Determine the [X, Y] coordinate at the center of the cell enclosing the given text.  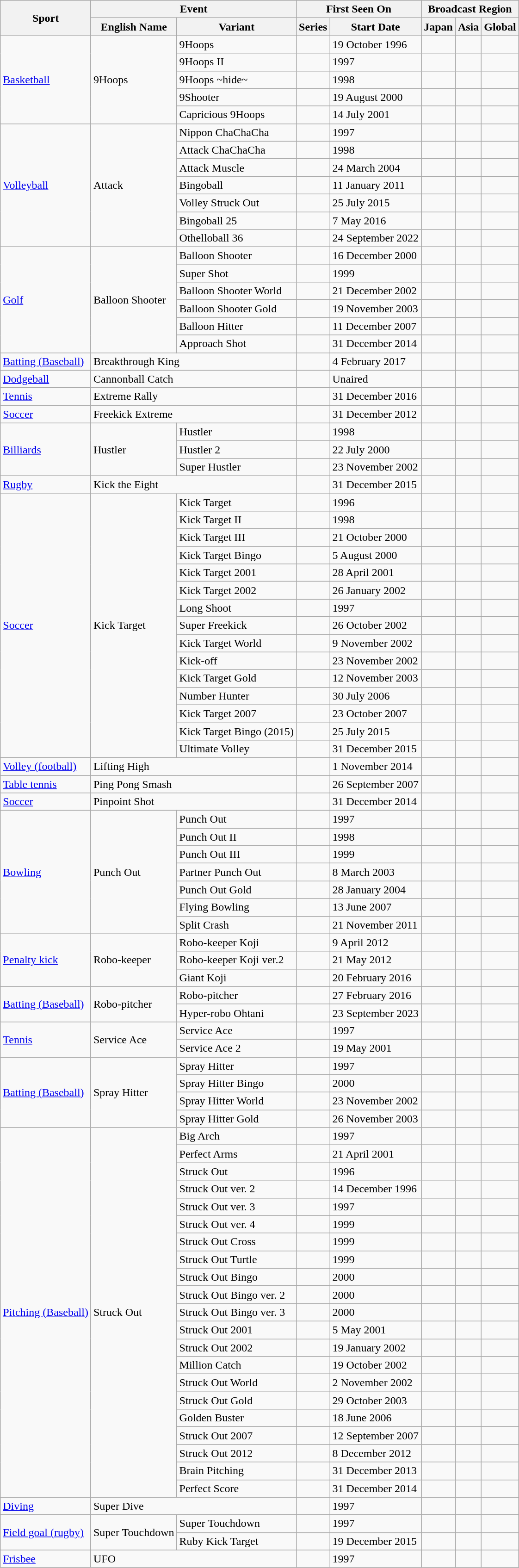
Bingoball [236, 185]
Struck Out ver. 3 [236, 1207]
Struck Out World [236, 1383]
Balloon Shooter Gold [236, 309]
Ruby Kick Target [236, 1541]
Hustler 2 [236, 449]
Split Crash [236, 925]
First Seen On [359, 9]
8 December 2012 [376, 1453]
Cannonball Catch [193, 379]
7 May 2016 [376, 221]
Struck Out Bingo ver. 2 [236, 1295]
19 December 2015 [376, 1541]
Volley Struck Out [236, 203]
Freekick Extreme [193, 414]
Struck Out ver. 4 [236, 1224]
26 January 2002 [376, 590]
9Hoops ~hide~ [236, 80]
Attack ChaChaCha [236, 150]
9Shooter [236, 97]
Robo-keeper [134, 960]
Struck Out Cross [236, 1242]
12 November 2003 [376, 678]
Kick Target Bingo [236, 555]
Billiards [46, 449]
21 December 2002 [376, 291]
Number Hunter [236, 696]
Dodgeball [46, 379]
Giant Koji [236, 978]
Struck Out 2012 [236, 1453]
Pinpoint Shot [193, 802]
Event [193, 9]
Kick Target Gold [236, 678]
Ping Pong Smash [193, 784]
19 May 2001 [376, 1048]
Struck Out Bingo ver. 3 [236, 1312]
Spray Hitter Gold [236, 1119]
Diving [46, 1506]
Start Date [376, 27]
English Name [134, 27]
Hyper-robo Ohtani [236, 1013]
UFO [193, 1559]
Japan [439, 27]
20 February 2016 [376, 978]
19 October 2002 [376, 1365]
Robo-keeper Koji [236, 942]
Struck Out ver. 2 [236, 1189]
28 April 2001 [376, 573]
Bingoball 25 [236, 221]
Pitching (Baseball) [46, 1312]
Big Arch [236, 1136]
Service Ace 2 [236, 1048]
9Hoops II [236, 62]
26 September 2007 [376, 784]
Kick-off [236, 661]
11 December 2007 [376, 326]
Super Freekick [236, 626]
Unaired [376, 379]
21 April 2001 [376, 1154]
19 November 2003 [376, 309]
12 September 2007 [376, 1436]
Attack Muscle [236, 167]
Volleyball [46, 185]
28 January 2004 [376, 890]
5 May 2001 [376, 1330]
Penalty kick [46, 960]
24 September 2022 [376, 238]
Ultimate Volley [236, 749]
9 April 2012 [376, 942]
14 December 1996 [376, 1189]
Struck Out 2007 [236, 1436]
Punch Out III [236, 855]
Global [500, 27]
Volley (football) [46, 766]
8 March 2003 [376, 872]
26 October 2002 [376, 626]
Perfect Score [236, 1488]
Table tennis [46, 784]
Frisbee [46, 1559]
24 March 2004 [376, 167]
9 November 2002 [376, 643]
Sport [46, 18]
Extreme Rally [193, 397]
4 February 2017 [376, 361]
18 June 2006 [376, 1418]
Bowling [46, 872]
Basketball [46, 80]
Long Shoot [236, 608]
21 October 2000 [376, 538]
Million Catch [236, 1365]
Punch Out II [236, 837]
Struck Out 2002 [236, 1348]
Spray Hitter Bingo [236, 1084]
31 December 2012 [376, 414]
Balloon Shooter World [236, 291]
Series [313, 27]
30 July 2006 [376, 696]
Perfect Arms [236, 1154]
Nippon ChaChaCha [236, 132]
Kick Target III [236, 538]
Super Shot [236, 273]
21 November 2011 [376, 925]
Spray Hitter World [236, 1101]
Kick Target Bingo (2015) [236, 731]
Partner Punch Out [236, 872]
Lifting High [193, 766]
Broadcast Region [470, 9]
Kick Target 2001 [236, 573]
11 January 2011 [376, 185]
Kick Target II [236, 520]
23 September 2023 [376, 1013]
Flying Bowling [236, 907]
21 May 2012 [376, 960]
19 October 1996 [376, 44]
Struck Out Gold [236, 1401]
Balloon Hitter [236, 326]
Capricious 9Hoops [236, 115]
Robo-keeper Koji ver.2 [236, 960]
22 July 2000 [376, 449]
Field goal (rugby) [46, 1532]
Punch Out Gold [236, 890]
Struck Out 2001 [236, 1330]
Variant [236, 27]
19 January 2002 [376, 1348]
Brain Pitching [236, 1471]
Asia [468, 27]
Golf [46, 300]
Breakthrough King [193, 361]
13 June 2007 [376, 907]
31 December 2013 [376, 1471]
Struck Out Turtle [236, 1259]
Kick Target World [236, 643]
Othelloball 36 [236, 238]
Attack [134, 185]
26 November 2003 [376, 1119]
2 November 2002 [376, 1383]
16 December 2000 [376, 256]
Super Hustler [236, 467]
Rugby [46, 484]
Kick Target 2007 [236, 713]
Kick the Eight [193, 484]
27 February 2016 [376, 995]
29 October 2003 [376, 1401]
31 December 2016 [376, 397]
1 November 2014 [376, 766]
Struck Out Bingo [236, 1277]
14 July 2001 [376, 115]
23 October 2007 [376, 713]
Golden Buster [236, 1418]
19 August 2000 [376, 97]
Super Dive [193, 1506]
5 August 2000 [376, 555]
Approach Shot [236, 344]
Kick Target 2002 [236, 590]
